Return (x, y) of the center of cell containing provided text 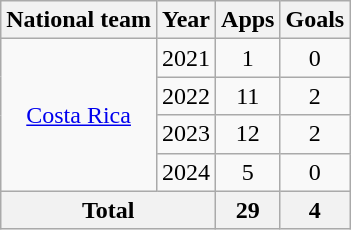
4 (315, 210)
5 (248, 172)
29 (248, 210)
Costa Rica (79, 115)
2024 (186, 172)
Goals (315, 20)
2021 (186, 58)
12 (248, 134)
Year (186, 20)
2022 (186, 96)
Apps (248, 20)
National team (79, 20)
2023 (186, 134)
11 (248, 96)
Total (108, 210)
1 (248, 58)
